Detect which cell encompasses the target text, then output its (X, Y) center coordinate. 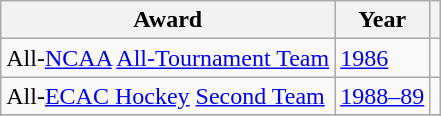
All-ECAC Hockey Second Team (168, 96)
1988–89 (382, 96)
All-NCAA All-Tournament Team (168, 58)
1986 (382, 58)
Award (168, 20)
Year (382, 20)
